Find where the given text appears and provide that cell's center as (x, y) coordinate. 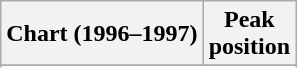
Chart (1996–1997) (102, 34)
Peakposition (249, 34)
